Scan for the cell matching the given text and deliver its (x, y) coordinate at center. 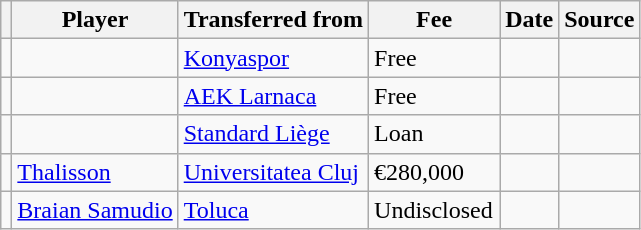
Undisclosed (434, 210)
Player (95, 20)
Konyaspor (273, 58)
Toluca (273, 210)
Transferred from (273, 20)
Loan (434, 134)
Thalisson (95, 172)
AEK Larnaca (273, 96)
Date (530, 20)
Universitatea Cluj (273, 172)
Fee (434, 20)
Standard Liège (273, 134)
Source (600, 20)
€280,000 (434, 172)
Braian Samudio (95, 210)
